Capture the cell that displays the provided text and extract its [x, y] central coordinate. 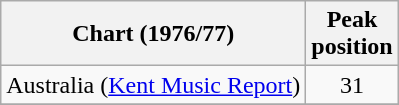
Peakposition [352, 34]
Chart (1976/77) [154, 34]
31 [352, 85]
Australia (Kent Music Report) [154, 85]
